Determine the (X, Y) coordinate at the center of the cell enclosing the given text.  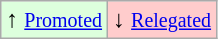
↓ Relegated (162, 20)
↑ Promoted (54, 20)
